Return the (x, y) coordinate for the center point of the cell that contains the specified text.  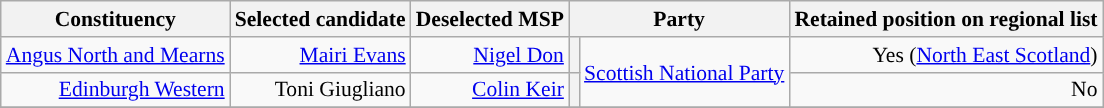
Scottish National Party (684, 72)
No (946, 90)
Colin Keir (490, 90)
Selected candidate (320, 19)
Edinburgh Western (116, 90)
Yes (North East Scotland) (946, 55)
Party (679, 19)
Deselected MSP (490, 19)
Toni Giugliano (320, 90)
Retained position on regional list (946, 19)
Mairi Evans (320, 55)
Angus North and Mearns (116, 55)
Constituency (116, 19)
Nigel Don (490, 55)
